Find where the given text appears and provide that cell's center as [x, y] coordinate. 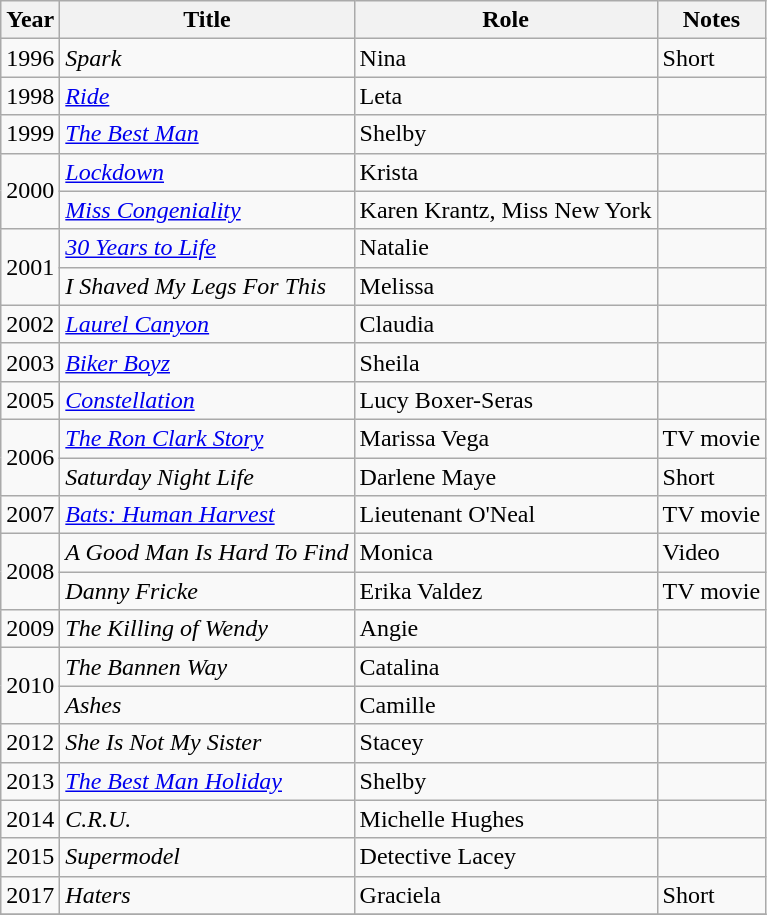
Claudia [506, 324]
Nina [506, 58]
2000 [30, 191]
1998 [30, 96]
Monica [506, 553]
2003 [30, 362]
Bats: Human Harvest [207, 515]
Spark [207, 58]
1999 [30, 134]
A Good Man Is Hard To Find [207, 553]
2014 [30, 819]
2002 [30, 324]
Miss Congeniality [207, 210]
Marissa Vega [506, 438]
Haters [207, 895]
The Killing of Wendy [207, 629]
She Is Not My Sister [207, 743]
Lockdown [207, 172]
Year [30, 20]
Saturday Night Life [207, 477]
2010 [30, 686]
Supermodel [207, 857]
Melissa [506, 286]
2013 [30, 781]
Constellation [207, 400]
2008 [30, 572]
Leta [506, 96]
Graciela [506, 895]
2007 [30, 515]
Video [712, 553]
Karen Krantz, Miss New York [506, 210]
Ride [207, 96]
Darlene Maye [506, 477]
Biker Boyz [207, 362]
2006 [30, 457]
30 Years to Life [207, 248]
Natalie [506, 248]
I Shaved My Legs For This [207, 286]
Notes [712, 20]
The Best Man Holiday [207, 781]
Camille [506, 705]
Stacey [506, 743]
Lucy Boxer-Seras [506, 400]
Michelle Hughes [506, 819]
The Ron Clark Story [207, 438]
Lieutenant O'Neal [506, 515]
The Bannen Way [207, 667]
Title [207, 20]
2012 [30, 743]
Ashes [207, 705]
The Best Man [207, 134]
2017 [30, 895]
Angie [506, 629]
Erika Valdez [506, 591]
Detective Lacey [506, 857]
2015 [30, 857]
Catalina [506, 667]
Krista [506, 172]
Laurel Canyon [207, 324]
Role [506, 20]
2005 [30, 400]
Danny Fricke [207, 591]
Sheila [506, 362]
2009 [30, 629]
1996 [30, 58]
2001 [30, 267]
C.R.U. [207, 819]
